Pinpoint the cell where the given text exists, returning its (x, y) midpoint coordinate. 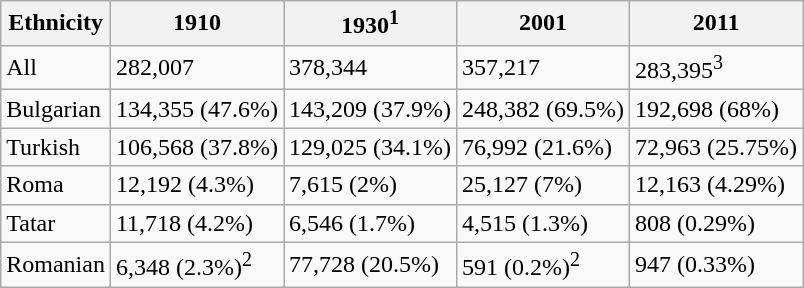
Romanian (56, 264)
25,127 (7%) (544, 185)
2001 (544, 24)
12,163 (4.29%) (716, 185)
Roma (56, 185)
2011 (716, 24)
11,718 (4.2%) (196, 223)
19301 (370, 24)
Tatar (56, 223)
283,3953 (716, 68)
192,698 (68%) (716, 109)
4,515 (1.3%) (544, 223)
591 (0.2%)2 (544, 264)
357,217 (544, 68)
All (56, 68)
378,344 (370, 68)
Turkish (56, 147)
248,382 (69.5%) (544, 109)
1910 (196, 24)
134,355 (47.6%) (196, 109)
76,992 (21.6%) (544, 147)
6,546 (1.7%) (370, 223)
Bulgarian (56, 109)
Ethnicity (56, 24)
6,348 (2.3%)2 (196, 264)
106,568 (37.8%) (196, 147)
12,192 (4.3%) (196, 185)
129,025 (34.1%) (370, 147)
808 (0.29%) (716, 223)
947 (0.33%) (716, 264)
143,209 (37.9%) (370, 109)
72,963 (25.75%) (716, 147)
282,007 (196, 68)
7,615 (2%) (370, 185)
77,728 (20.5%) (370, 264)
